Return (X, Y) of the center of cell containing provided text 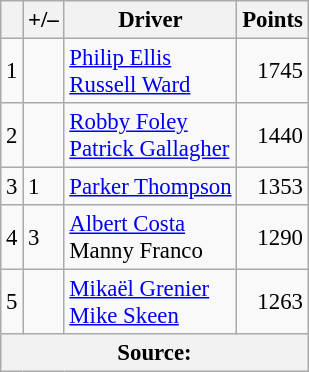
Points (272, 20)
+/– (44, 20)
1263 (272, 302)
1440 (272, 136)
Parker Thompson (150, 187)
2 (12, 136)
1290 (272, 238)
Driver (150, 20)
Mikaël Grenier Mike Skeen (150, 302)
Source: (154, 353)
4 (12, 238)
1353 (272, 187)
Robby Foley Patrick Gallagher (150, 136)
5 (12, 302)
Albert Costa Manny Franco (150, 238)
Philip Ellis Russell Ward (150, 72)
1745 (272, 72)
